Search for the cell housing the specified text and yield its (x, y) center coordinate. 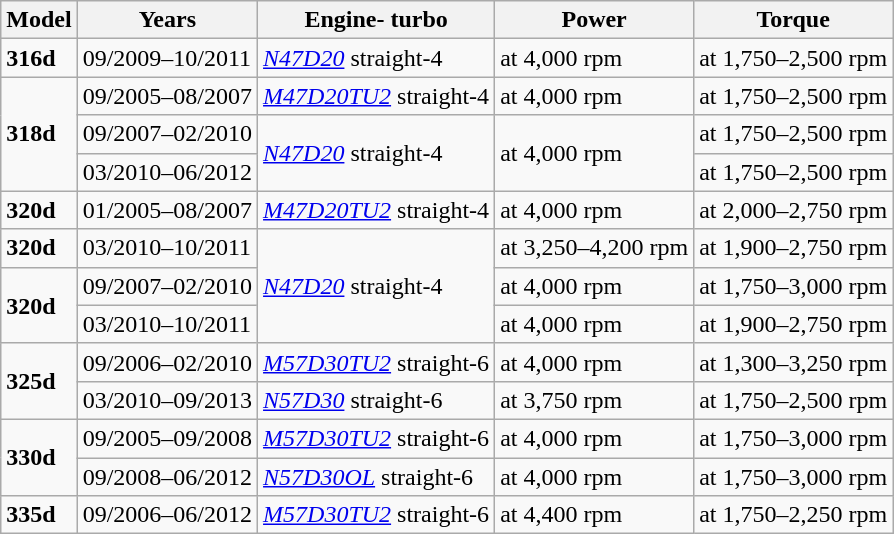
09/2006–02/2010 (167, 362)
at 4,400 rpm (594, 515)
at 1,300–3,250 rpm (794, 362)
at 3,250–4,200 rpm (594, 248)
03/2010–09/2013 (167, 400)
335d (39, 515)
at 1,750–2,250 rpm (794, 515)
09/2006–06/2012 (167, 515)
325d (39, 381)
01/2005–08/2007 (167, 210)
at 3,750 rpm (594, 400)
Torque (794, 20)
Years (167, 20)
318d (39, 134)
Engine- turbo (376, 20)
N57D30OL straight-6 (376, 477)
316d (39, 58)
Model (39, 20)
09/2005–09/2008 (167, 438)
Power (594, 20)
at 2,000–2,750 rpm (794, 210)
09/2005–08/2007 (167, 96)
03/2010–06/2012 (167, 172)
09/2008–06/2012 (167, 477)
N57D30 straight-6 (376, 400)
09/2009–10/2011 (167, 58)
330d (39, 457)
